Provide the (x, y) coordinate of the cell's center where the given text is located.  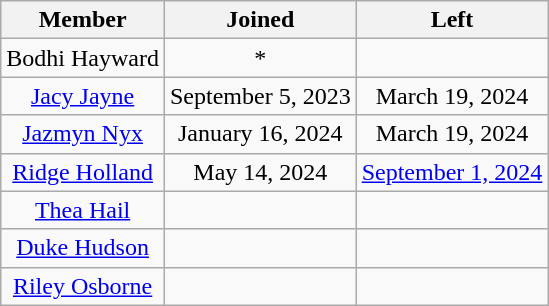
Riley Osborne (83, 286)
September 1, 2024 (452, 172)
* (260, 58)
Bodhi Hayward (83, 58)
January 16, 2024 (260, 134)
May 14, 2024 (260, 172)
Ridge Holland (83, 172)
Thea Hail (83, 210)
Jazmyn Nyx (83, 134)
September 5, 2023 (260, 96)
Member (83, 20)
Duke Hudson (83, 248)
Jacy Jayne (83, 96)
Left (452, 20)
Joined (260, 20)
